Search for the cell housing the specified text and yield its [x, y] center coordinate. 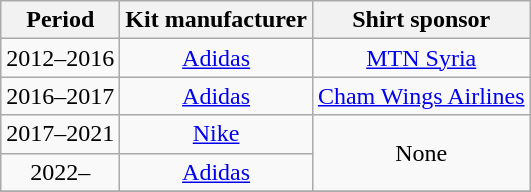
Period [60, 20]
Cham Wings Airlines [421, 96]
2012–2016 [60, 58]
Nike [216, 134]
Shirt sponsor [421, 20]
2016–2017 [60, 96]
None [421, 153]
2017–2021 [60, 134]
2022– [60, 172]
Kit manufacturer [216, 20]
MTN Syria [421, 58]
